Return (X, Y) of the center of cell containing provided text 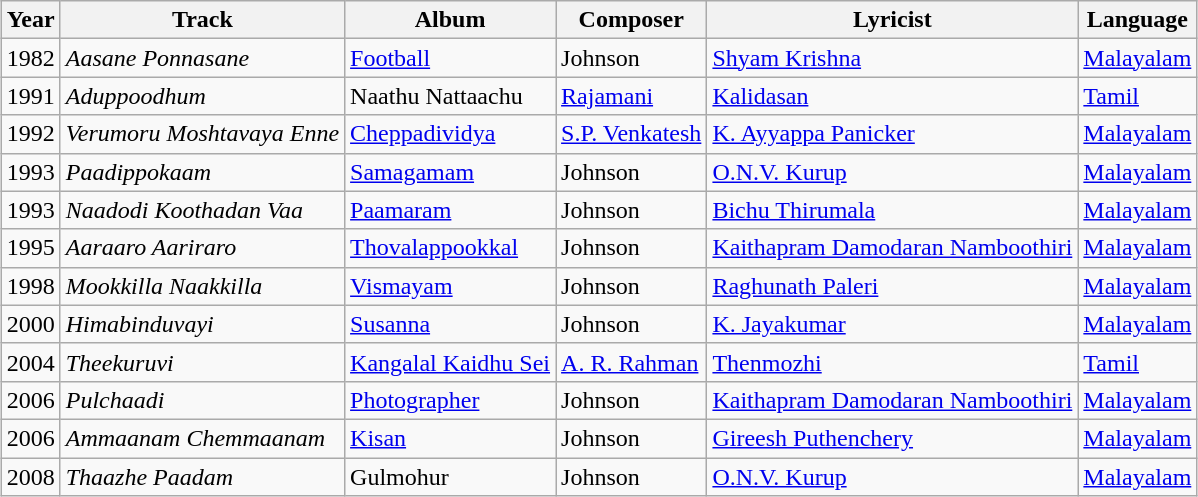
Kangalal Kaidhu Sei (450, 362)
Aduppoodhum (202, 96)
Samagamam (450, 172)
2000 (30, 324)
Raghunath Paleri (892, 286)
Photographer (450, 400)
Language (1138, 20)
1995 (30, 248)
Gulmohur (450, 477)
2004 (30, 362)
Shyam Krishna (892, 58)
Naathu Nattaachu (450, 96)
Thaazhe Paadam (202, 477)
Ammaanam Chemmaanam (202, 438)
Football (450, 58)
Lyricist (892, 20)
Aaraaro Aariraro (202, 248)
1992 (30, 134)
Susanna (450, 324)
Thovalappookkal (450, 248)
A. R. Rahman (632, 362)
Mookkilla Naakkilla (202, 286)
Vismayam (450, 286)
Pulchaadi (202, 400)
K. Ayyappa Panicker (892, 134)
1982 (30, 58)
Himabinduvayi (202, 324)
Theekuruvi (202, 362)
Aasane Ponnasane (202, 58)
Kalidasan (892, 96)
Kisan (450, 438)
Thenmozhi (892, 362)
2008 (30, 477)
Rajamani (632, 96)
Paamaram (450, 210)
1998 (30, 286)
Cheppadividya (450, 134)
Album (450, 20)
Bichu Thirumala (892, 210)
Gireesh Puthenchery (892, 438)
S.P. Venkatesh (632, 134)
Year (30, 20)
Composer (632, 20)
Naadodi Koothadan Vaa (202, 210)
Verumoru Moshtavaya Enne (202, 134)
Paadippokaam (202, 172)
Track (202, 20)
K. Jayakumar (892, 324)
1991 (30, 96)
